Pinpoint the cell where the given text exists, returning its (x, y) midpoint coordinate. 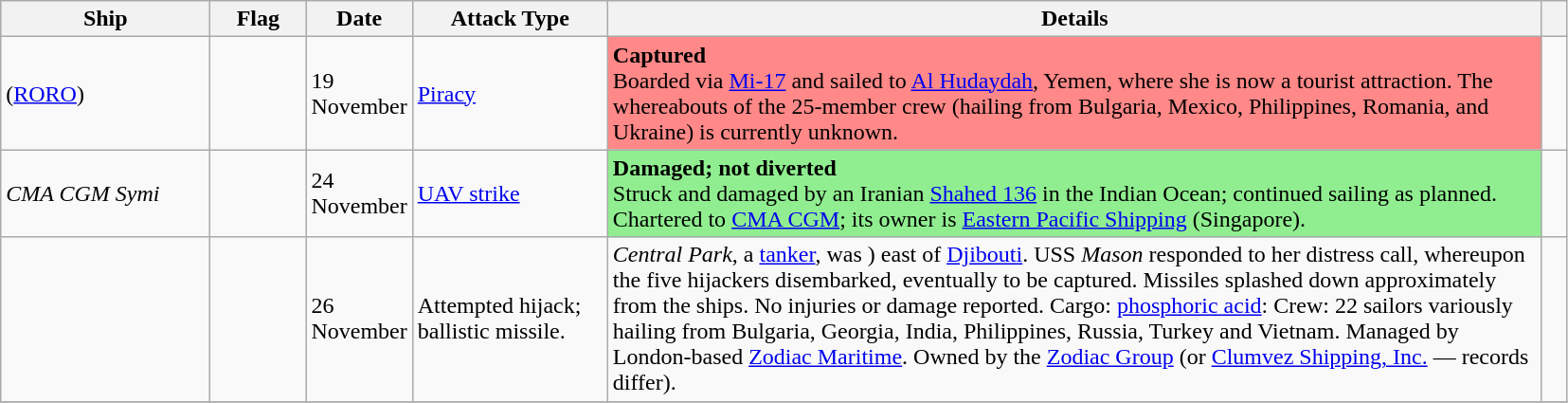
CMA CGM Symi (106, 193)
24 November (359, 193)
UAV strike (510, 193)
19 November (359, 93)
Flag (258, 19)
(RORO) (106, 93)
26 November (359, 319)
Attack Type (510, 19)
Ship (106, 19)
Attempted hijack; ballistic missile. (510, 319)
Piracy (510, 93)
Date (359, 19)
Details (1074, 19)
